Search for the cell housing the specified text and yield its (x, y) center coordinate. 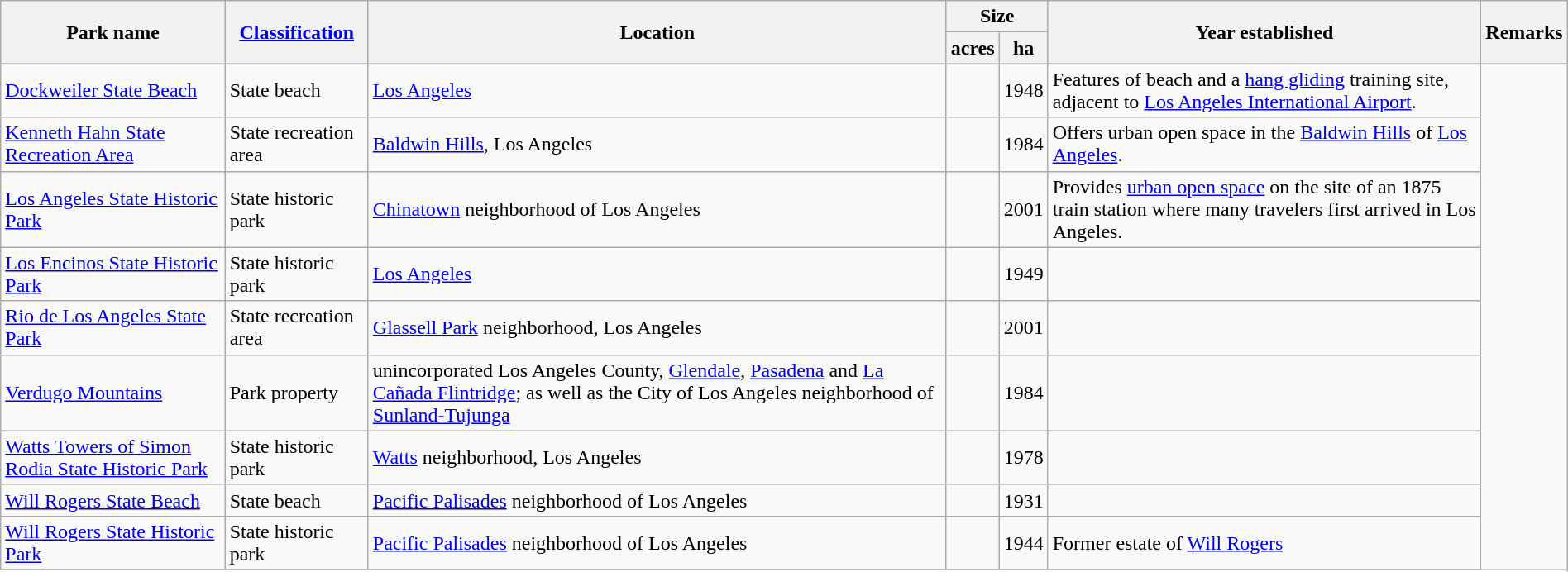
Los Encinos State Historic Park (112, 274)
Watts neighborhood, Los Angeles (657, 458)
Los Angeles State Historic Park (112, 209)
Chinatown neighborhood of Los Angeles (657, 209)
Baldwin Hills, Los Angeles (657, 144)
unincorporated Los Angeles County, Glendale, Pasadena and La Cañada Flintridge; as well as the City of Los Angeles neighborhood of Sunland-Tujunga (657, 393)
1978 (1024, 458)
Former estate of Will Rogers (1264, 542)
Glassell Park neighborhood, Los Angeles (657, 327)
Remarks (1524, 32)
Park property (296, 393)
ha (1024, 48)
Size (997, 17)
acres (973, 48)
Verdugo Mountains (112, 393)
Kenneth Hahn State Recreation Area (112, 144)
Rio de Los Angeles State Park (112, 327)
1948 (1024, 91)
Provides urban open space on the site of an 1875 train station where many travelers first arrived in Los Angeles. (1264, 209)
Features of beach and a hang gliding training site, adjacent to Los Angeles International Airport. (1264, 91)
Location (657, 32)
1944 (1024, 542)
Will Rogers State Historic Park (112, 542)
Park name (112, 32)
Offers urban open space in the Baldwin Hills of Los Angeles. (1264, 144)
Year established (1264, 32)
Classification (296, 32)
Watts Towers of Simon Rodia State Historic Park (112, 458)
Dockweiler State Beach (112, 91)
1949 (1024, 274)
1931 (1024, 500)
Will Rogers State Beach (112, 500)
